Search for the cell housing the specified text and yield its [x, y] center coordinate. 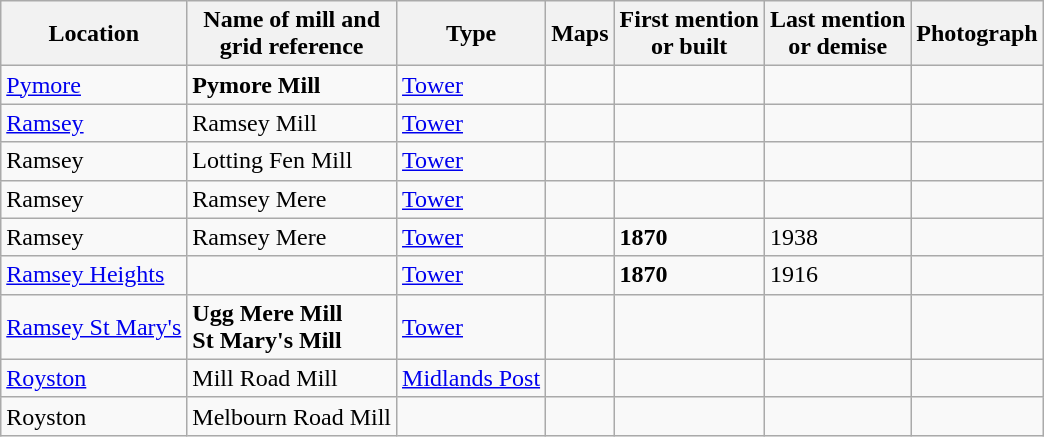
Ugg Mere MillSt Mary's Mill [292, 326]
1916 [837, 275]
Name of mill andgrid reference [292, 34]
1938 [837, 237]
Pymore Mill [292, 85]
Ramsey Mill [292, 123]
Pymore [94, 85]
Lotting Fen Mill [292, 161]
Location [94, 34]
Midlands Post [472, 378]
Photograph [977, 34]
Last mention or demise [837, 34]
Type [472, 34]
Ramsey Heights [94, 275]
Mill Road Mill [292, 378]
Melbourn Road Mill [292, 416]
Maps [580, 34]
Ramsey St Mary's [94, 326]
First mentionor built [689, 34]
